Identify which cell holds the provided text, then report its [X, Y] central coordinate. 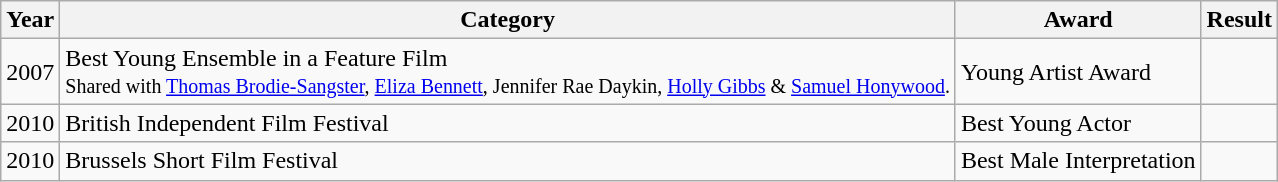
Best Young Actor [1078, 123]
Brussels Short Film Festival [508, 161]
Year [30, 20]
Category [508, 20]
2007 [30, 72]
Result [1239, 20]
Award [1078, 20]
Best Young Ensemble in a Feature FilmShared with Thomas Brodie-Sangster, Eliza Bennett, Jennifer Rae Daykin, Holly Gibbs & Samuel Honywood. [508, 72]
Best Male Interpretation [1078, 161]
Young Artist Award [1078, 72]
British Independent Film Festival [508, 123]
